Search for the cell housing the specified text and yield its (X, Y) center coordinate. 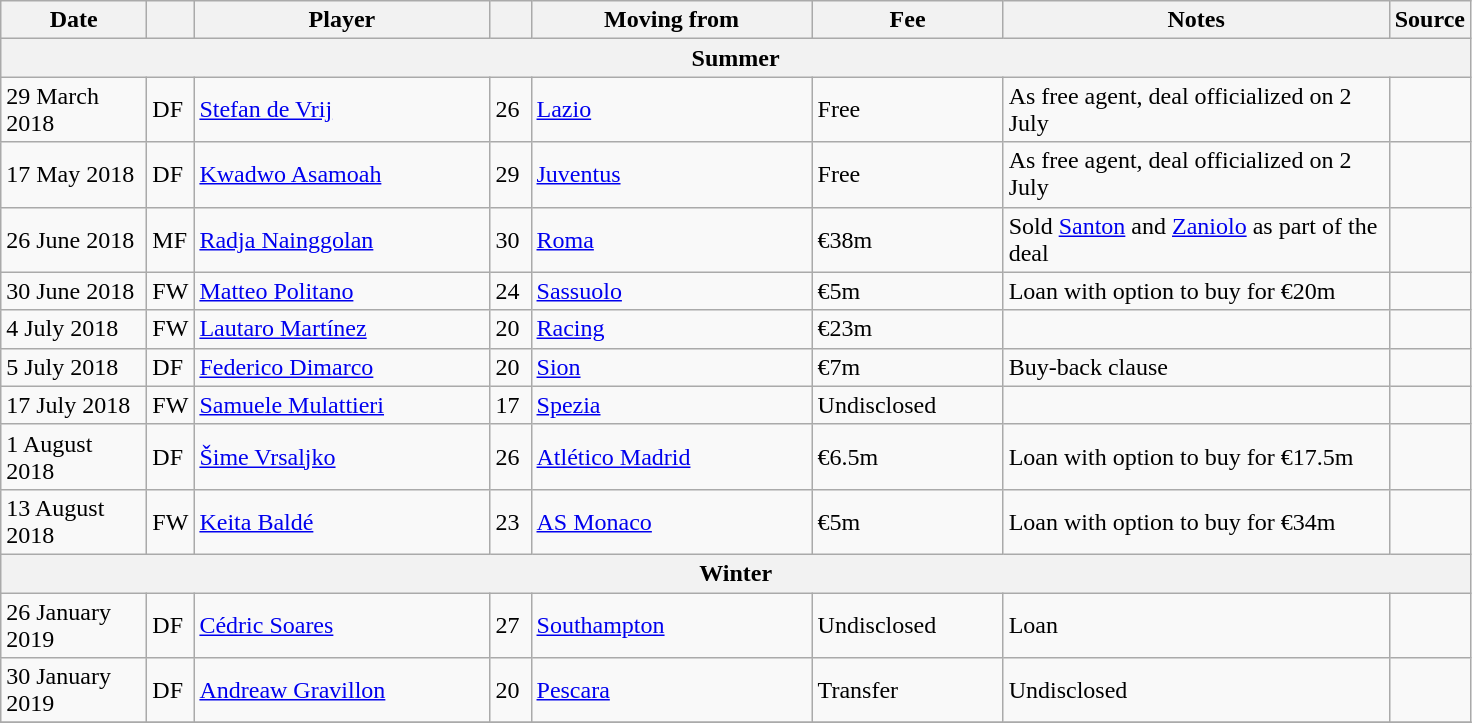
Fee (908, 20)
Matteo Politano (342, 291)
Loan (1196, 624)
Juventus (672, 174)
Player (342, 20)
Lautaro Martínez (342, 329)
MF (170, 240)
17 (510, 405)
Loan with option to buy for €20m (1196, 291)
€38m (908, 240)
Cédric Soares (342, 624)
30 (510, 240)
Buy-back clause (1196, 367)
Transfer (908, 690)
Summer (736, 58)
30 January 2019 (74, 690)
Šime Vrsaljko (342, 456)
26 June 2018 (74, 240)
Keita Baldé (342, 522)
Source (1430, 20)
4 July 2018 (74, 329)
Sion (672, 367)
29 March 2018 (74, 110)
24 (510, 291)
17 May 2018 (74, 174)
Moving from (672, 20)
Notes (1196, 20)
Roma (672, 240)
Southampton (672, 624)
€7m (908, 367)
Sassuolo (672, 291)
Winter (736, 573)
Lazio (672, 110)
Radja Nainggolan (342, 240)
Racing (672, 329)
Stefan de Vrij (342, 110)
€6.5m (908, 456)
1 August 2018 (74, 456)
Loan with option to buy for €17.5m (1196, 456)
Spezia (672, 405)
Samuele Mulattieri (342, 405)
Sold Santon and Zaniolo as part of the deal (1196, 240)
5 July 2018 (74, 367)
Kwadwo Asamoah (342, 174)
17 July 2018 (74, 405)
23 (510, 522)
Federico Dimarco (342, 367)
Loan with option to buy for €34m (1196, 522)
30 June 2018 (74, 291)
Pescara (672, 690)
26 January 2019 (74, 624)
AS Monaco (672, 522)
29 (510, 174)
€23m (908, 329)
Atlético Madrid (672, 456)
Date (74, 20)
13 August 2018 (74, 522)
27 (510, 624)
Andreaw Gravillon (342, 690)
